Identify which cell holds the provided text, then report its (x, y) central coordinate. 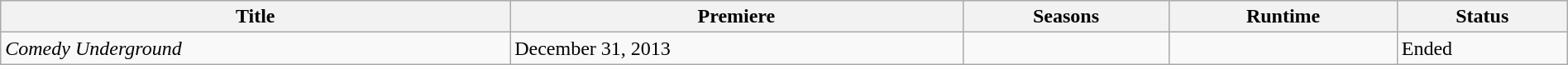
Runtime (1284, 17)
December 31, 2013 (737, 48)
Ended (1482, 48)
Comedy Underground (256, 48)
Premiere (737, 17)
Status (1482, 17)
Title (256, 17)
Seasons (1066, 17)
